Extract the (x, y) coordinate from the center of the cell holding the provided text.  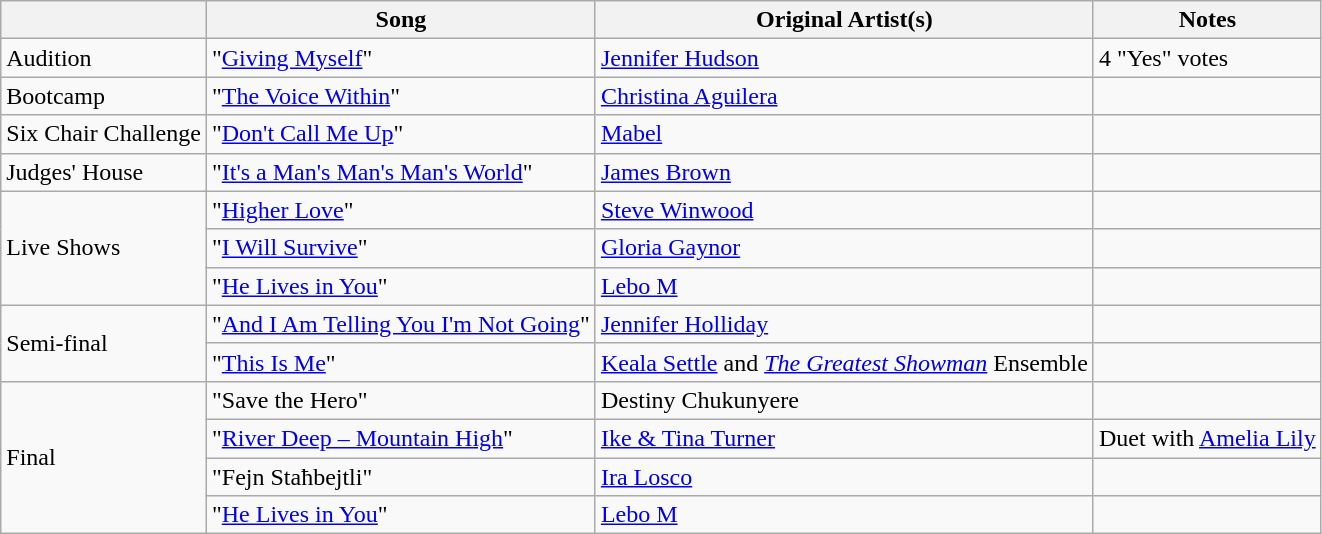
Song (400, 20)
"Higher Love" (400, 210)
"Giving Myself" (400, 58)
Keala Settle and The Greatest Showman Ensemble (844, 362)
Jennifer Hudson (844, 58)
"Save the Hero" (400, 400)
Ira Losco (844, 477)
Duet with Amelia Lily (1207, 438)
"I Will Survive" (400, 248)
Jennifer Holliday (844, 324)
"And I Am Telling You I'm Not Going" (400, 324)
Six Chair Challenge (104, 134)
Ike & Tina Turner (844, 438)
"This Is Me" (400, 362)
Live Shows (104, 248)
Steve Winwood (844, 210)
"It's a Man's Man's Man's World" (400, 172)
Audition (104, 58)
"Don't Call Me Up" (400, 134)
"River Deep – Mountain High" (400, 438)
Christina Aguilera (844, 96)
Destiny Chukunyere (844, 400)
Notes (1207, 20)
Gloria Gaynor (844, 248)
Original Artist(s) (844, 20)
Judges' House (104, 172)
4 "Yes" votes (1207, 58)
"Fejn Staħbejtli" (400, 477)
Bootcamp (104, 96)
James Brown (844, 172)
Semi-final (104, 343)
Final (104, 457)
Mabel (844, 134)
"The Voice Within" (400, 96)
